Locate the cell with the specified text and output its [X, Y] center coordinate. 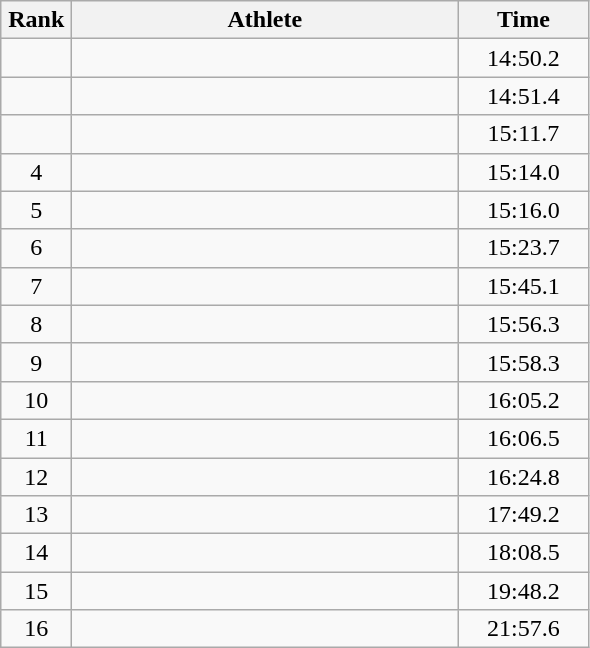
15:58.3 [524, 362]
19:48.2 [524, 591]
16:06.5 [524, 438]
21:57.6 [524, 629]
15:56.3 [524, 324]
11 [36, 438]
12 [36, 477]
18:08.5 [524, 553]
15:16.0 [524, 210]
16:05.2 [524, 400]
Athlete [265, 20]
16 [36, 629]
14 [36, 553]
8 [36, 324]
16:24.8 [524, 477]
14:50.2 [524, 58]
15:23.7 [524, 248]
4 [36, 172]
6 [36, 248]
5 [36, 210]
Rank [36, 20]
10 [36, 400]
13 [36, 515]
15:45.1 [524, 286]
15 [36, 591]
Time [524, 20]
17:49.2 [524, 515]
15:14.0 [524, 172]
14:51.4 [524, 96]
15:11.7 [524, 134]
9 [36, 362]
7 [36, 286]
